Search for the cell housing the specified text and yield its [x, y] center coordinate. 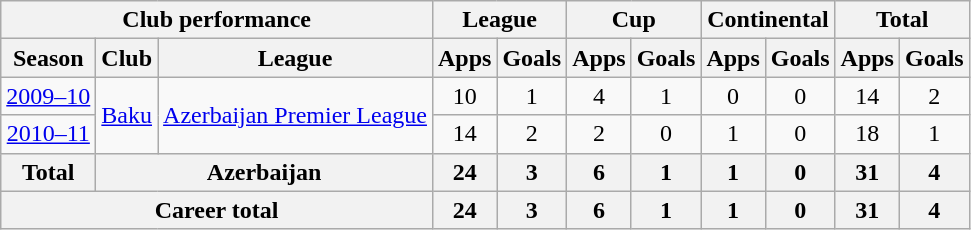
Azerbaijan [264, 172]
18 [867, 134]
Azerbaijan Premier League [296, 115]
2009–10 [48, 96]
Season [48, 58]
Career total [217, 210]
2010–11 [48, 134]
Baku [127, 115]
Club performance [217, 20]
10 [464, 96]
Club [127, 58]
Cup [634, 20]
Continental [768, 20]
